Pinpoint the cell where the given text exists, returning its (x, y) midpoint coordinate. 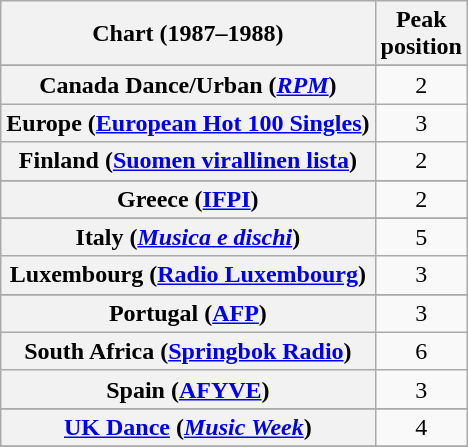
4 (421, 427)
Europe (European Hot 100 Singles) (188, 123)
Canada Dance/Urban (RPM) (188, 85)
6 (421, 351)
Portugal (AFP) (188, 313)
Luxembourg (Radio Luxembourg) (188, 275)
Italy (Musica e dischi) (188, 237)
South Africa (Springbok Radio) (188, 351)
Finland (Suomen virallinen lista) (188, 161)
Greece (IFPI) (188, 199)
Chart (1987–1988) (188, 34)
UK Dance (Music Week) (188, 427)
5 (421, 237)
Spain (AFYVE) (188, 389)
Peakposition (421, 34)
